Identify which cell holds the provided text, then report its [X, Y] central coordinate. 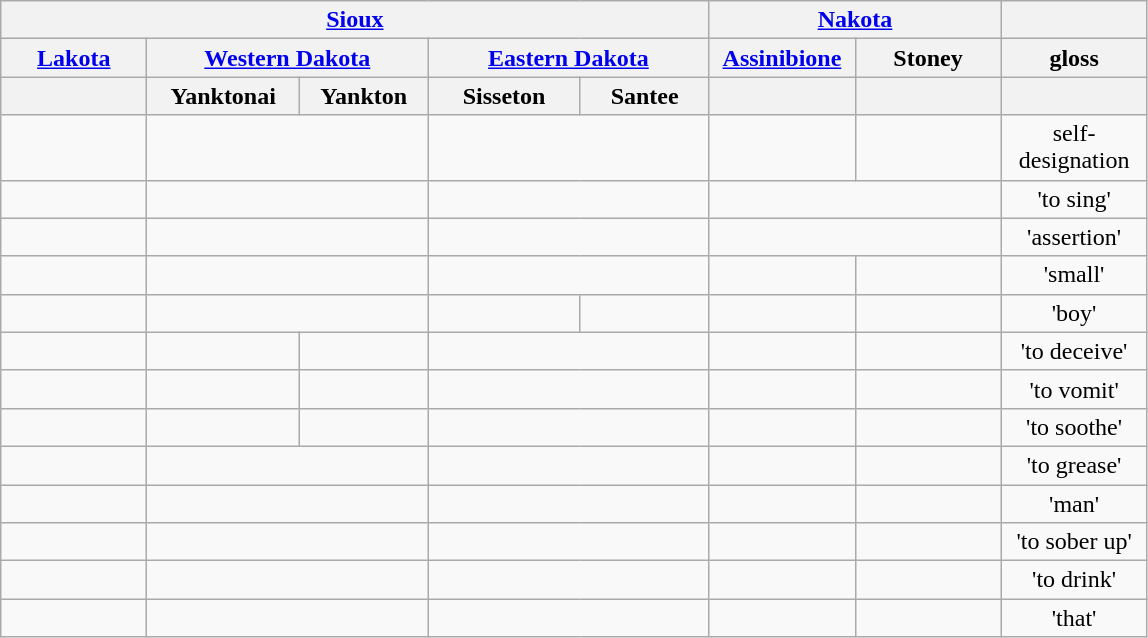
'small' [1074, 275]
Western Dakota [288, 58]
'to deceive' [1074, 351]
'man' [1074, 503]
Eastern Dakota [568, 58]
Santee [644, 96]
Yankton [364, 96]
Assinibione [782, 58]
'boy' [1074, 313]
Stoney [928, 58]
Sisseton [504, 96]
gloss [1074, 58]
Lakota [74, 58]
Yanktonai [224, 96]
'to grease' [1074, 465]
'to sober up' [1074, 542]
'assertion' [1074, 237]
'to drink' [1074, 580]
'to vomit' [1074, 389]
'to sing' [1074, 199]
Sioux [355, 20]
self-designation [1074, 148]
Nakota [855, 20]
'that' [1074, 618]
'to soothe' [1074, 427]
